Scan for the cell matching the given text and deliver its (x, y) coordinate at center. 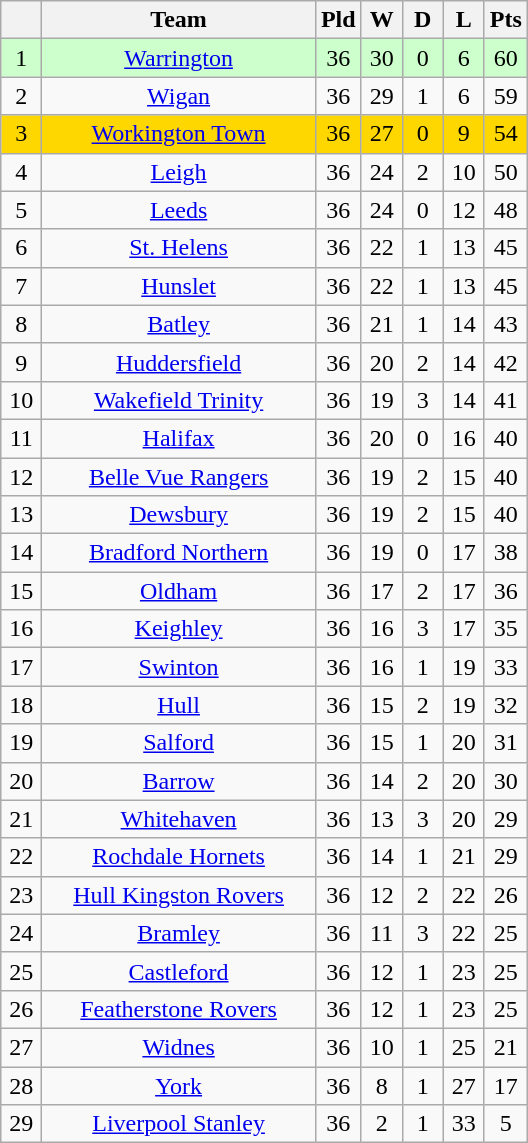
48 (506, 210)
Oldham (179, 591)
28 (22, 1085)
Wakefield Trinity (179, 400)
Salford (179, 743)
35 (506, 629)
Bramley (179, 933)
St. Helens (179, 248)
Batley (179, 324)
Leigh (179, 172)
Belle Vue Rangers (179, 477)
32 (506, 705)
York (179, 1085)
38 (506, 553)
Wigan (179, 96)
Warrington (179, 58)
L (464, 20)
Hull (179, 705)
Dewsbury (179, 515)
Whitehaven (179, 819)
Team (179, 20)
Halifax (179, 438)
42 (506, 362)
4 (22, 172)
Pts (506, 20)
Pld (338, 20)
Castleford (179, 971)
Hunslet (179, 286)
Leeds (179, 210)
D (422, 20)
Featherstone Rovers (179, 1009)
60 (506, 58)
W (382, 20)
18 (22, 705)
7 (22, 286)
Widnes (179, 1047)
43 (506, 324)
Swinton (179, 667)
Liverpool Stanley (179, 1124)
50 (506, 172)
Huddersfield (179, 362)
Bradford Northern (179, 553)
Workington Town (179, 134)
Barrow (179, 781)
41 (506, 400)
54 (506, 134)
Hull Kingston Rovers (179, 895)
Rochdale Hornets (179, 857)
59 (506, 96)
31 (506, 743)
Keighley (179, 629)
